Capture the cell that displays the provided text and extract its (x, y) central coordinate. 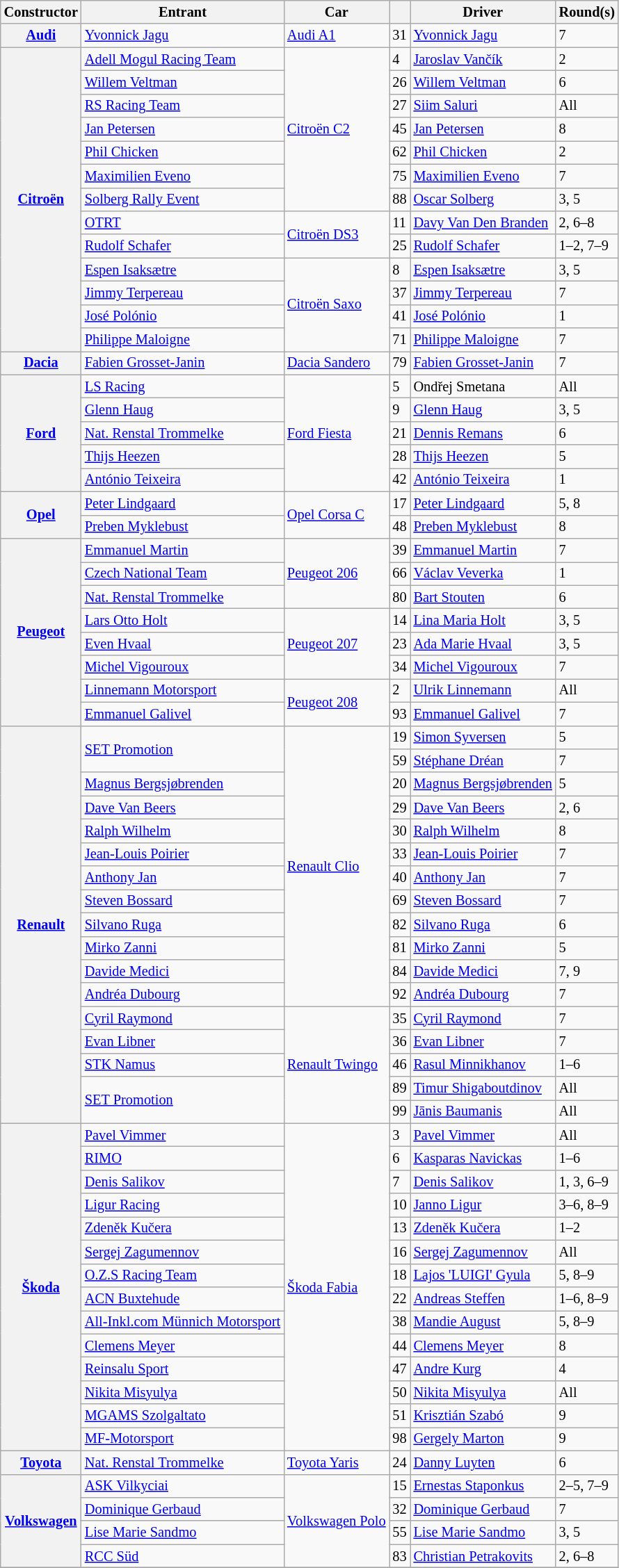
OTRT (182, 222)
Toyota Yaris (337, 1462)
Oscar Solberg (483, 199)
Renault Twingo (337, 1065)
Czech National Team (182, 573)
Citroën Saxo (337, 304)
39 (400, 550)
13 (400, 1228)
Solberg Rally Event (182, 199)
Volkswagen (41, 1521)
1–2 (587, 1228)
1–6, 8–9 (587, 1298)
Lina Maria Holt (483, 620)
Timur Shigaboutdinov (483, 1088)
Jaroslav Vančík (483, 59)
STK Namus (182, 1065)
All-Inkl.com Münnich Motorsport (182, 1322)
92 (400, 995)
7, 9 (587, 971)
16 (400, 1252)
48 (400, 527)
10 (400, 1205)
Driver (483, 12)
Dennis Remans (483, 433)
RS Racing Team (182, 106)
Audi (41, 35)
3 (400, 1135)
Car (337, 12)
29 (400, 808)
Citroën C2 (337, 129)
Renault (41, 924)
Ligur Racing (182, 1205)
11 (400, 222)
47 (400, 1369)
25 (400, 246)
Ernestas Staponkus (483, 1486)
Andreas Steffen (483, 1298)
ACN Buxtehude (182, 1298)
1, 3, 6–9 (587, 1182)
62 (400, 152)
35 (400, 1018)
ASK Vilkyciai (182, 1486)
50 (400, 1392)
32 (400, 1509)
Andre Kurg (483, 1369)
17 (400, 503)
71 (400, 340)
Peugeot 208 (337, 702)
82 (400, 924)
Opel (41, 514)
81 (400, 948)
20 (400, 784)
51 (400, 1416)
RIMO (182, 1159)
Peugeot (41, 631)
Adell Mogul Racing Team (182, 59)
Linnemann Motorsport (182, 690)
59 (400, 760)
Toyota (41, 1462)
55 (400, 1533)
Round(s) (587, 12)
Citroën DS3 (337, 234)
2, 6 (587, 808)
30 (400, 831)
23 (400, 644)
Ondřej Smetana (483, 386)
MGAMS Szolgaltato (182, 1416)
Ford (41, 433)
89 (400, 1088)
Mandie August (483, 1322)
37 (400, 293)
66 (400, 573)
Ford Fiesta (337, 433)
Audi A1 (337, 35)
46 (400, 1065)
33 (400, 854)
Kasparas Navickas (483, 1159)
Even Hvaal (182, 644)
41 (400, 316)
LS Racing (182, 386)
5, 8 (587, 503)
1–2, 7–9 (587, 246)
Reinsalu Sport (182, 1369)
Lajos 'LUIGI' Gyula (483, 1275)
Ulrik Linnemann (483, 690)
Volkswagen Polo (337, 1521)
14 (400, 620)
Peugeot 206 (337, 573)
80 (400, 597)
42 (400, 480)
Entrant (182, 12)
Simon Syversen (483, 737)
38 (400, 1322)
83 (400, 1556)
Škoda Fabia (337, 1287)
Opel Corsa C (337, 514)
Janno Ligur (483, 1205)
40 (400, 878)
Renault Clio (337, 866)
Škoda (41, 1287)
45 (400, 129)
RCC Süd (182, 1556)
99 (400, 1111)
Gergely Marton (483, 1439)
31 (400, 35)
84 (400, 971)
Dacia (41, 363)
75 (400, 176)
21 (400, 433)
Danny Luyten (483, 1462)
88 (400, 199)
19 (400, 737)
69 (400, 901)
24 (400, 1462)
Václav Veverka (483, 573)
Constructor (41, 12)
Christian Petrakovits (483, 1556)
18 (400, 1275)
79 (400, 363)
26 (400, 82)
Rasul Minnikhanov (483, 1065)
15 (400, 1486)
36 (400, 1041)
22 (400, 1298)
93 (400, 714)
Jānis Baumanis (483, 1111)
O.Z.S Racing Team (182, 1275)
Krisztián Szabó (483, 1416)
Siim Saluri (483, 106)
Peugeot 207 (337, 644)
98 (400, 1439)
27 (400, 106)
2–5, 7–9 (587, 1486)
3–6, 8–9 (587, 1205)
Citroën (41, 199)
28 (400, 457)
34 (400, 667)
Davy Van Den Branden (483, 222)
Lars Otto Holt (182, 620)
Ada Marie Hvaal (483, 644)
Bart Stouten (483, 597)
44 (400, 1346)
Stéphane Dréan (483, 760)
Dacia Sandero (337, 363)
MF-Motorsport (182, 1439)
